Find where the given text appears and provide that cell's center as (x, y) coordinate. 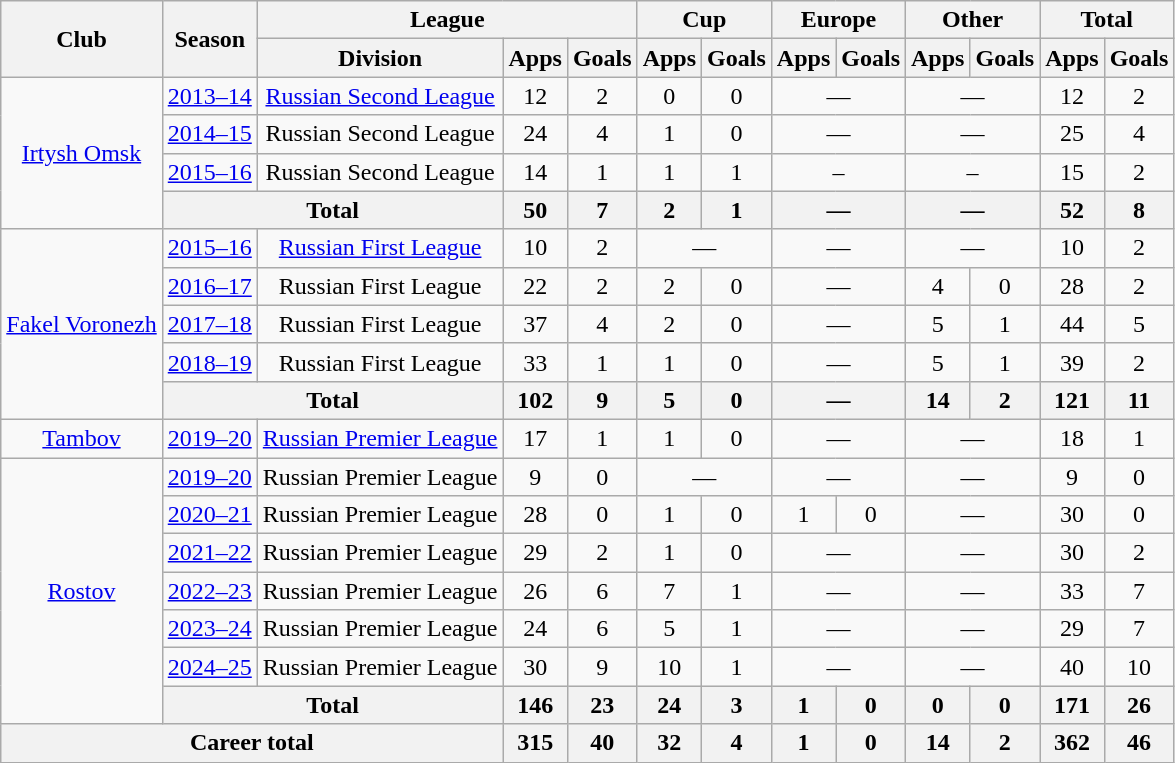
315 (535, 743)
2022–23 (210, 591)
3 (737, 705)
32 (669, 743)
362 (1072, 743)
2016–17 (210, 286)
17 (535, 438)
2020–21 (210, 515)
2017–18 (210, 324)
23 (602, 705)
8 (1139, 210)
Rostov (82, 591)
Fakel Voronezh (82, 324)
52 (1072, 210)
15 (1072, 172)
Irtysh Omsk (82, 153)
Club (82, 39)
46 (1139, 743)
2021–22 (210, 553)
Career total (252, 743)
25 (1072, 134)
44 (1072, 324)
2023–24 (210, 629)
2018–19 (210, 362)
2013–14 (210, 96)
37 (535, 324)
Europe (838, 20)
50 (535, 210)
18 (1072, 438)
102 (535, 400)
146 (535, 705)
11 (1139, 400)
Tambov (82, 438)
Other (973, 20)
League (447, 20)
171 (1072, 705)
121 (1072, 400)
2014–15 (210, 134)
Division (380, 58)
Season (210, 39)
2024–25 (210, 667)
39 (1072, 362)
Cup (704, 20)
22 (535, 286)
